Provide the (x, y) coordinate of the cell's center where the given text is located.  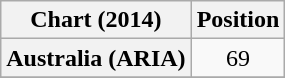
Chart (2014) (96, 20)
Position (238, 20)
Australia (ARIA) (96, 58)
69 (238, 58)
